From the cell containing the given text, extract its center point as (x, y) coordinate. 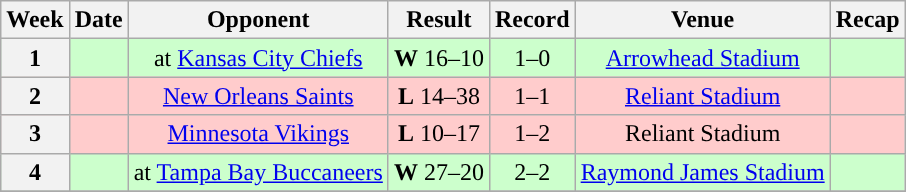
2–2 (532, 172)
Week (35, 20)
2 (35, 96)
3 (35, 134)
L 10–17 (438, 134)
Record (532, 20)
Result (438, 20)
at Kansas City Chiefs (258, 58)
Raymond James Stadium (702, 172)
Venue (702, 20)
1 (35, 58)
Minnesota Vikings (258, 134)
Date (98, 20)
W 16–10 (438, 58)
L 14–38 (438, 96)
1–1 (532, 96)
Recap (868, 20)
New Orleans Saints (258, 96)
at Tampa Bay Buccaneers (258, 172)
1–0 (532, 58)
4 (35, 172)
W 27–20 (438, 172)
Arrowhead Stadium (702, 58)
Opponent (258, 20)
1–2 (532, 134)
